Identify which cell holds the provided text, then report its [X, Y] central coordinate. 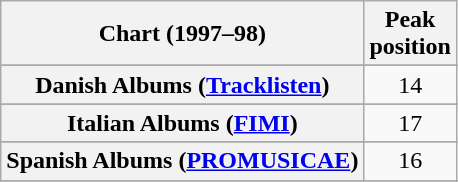
Danish Albums (Tracklisten) [182, 85]
Italian Albums (FIMI) [182, 123]
Chart (1997–98) [182, 34]
Peakposition [410, 34]
Spanish Albums (PROMUSICAE) [182, 161]
14 [410, 85]
17 [410, 123]
16 [410, 161]
